Search for the cell housing the specified text and yield its [X, Y] center coordinate. 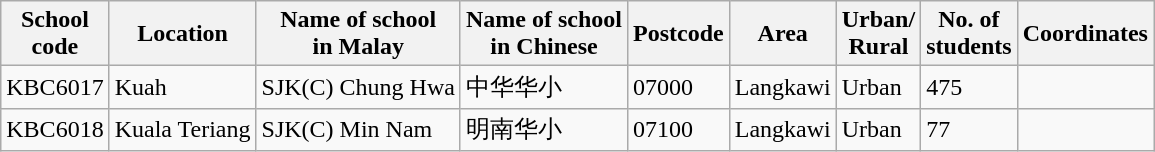
475 [969, 88]
中华华小 [544, 88]
KBC6018 [55, 130]
SJK(C) Min Nam [358, 130]
SJK(C) Chung Hwa [358, 88]
07100 [678, 130]
07000 [678, 88]
Area [782, 34]
No. ofstudents [969, 34]
Coordinates [1085, 34]
Schoolcode [55, 34]
Postcode [678, 34]
Urban/Rural [878, 34]
Location [182, 34]
Kuah [182, 88]
Name of schoolin Malay [358, 34]
77 [969, 130]
KBC6017 [55, 88]
明南华小 [544, 130]
Kuala Teriang [182, 130]
Name of schoolin Chinese [544, 34]
